Locate the cell with the specified text and output its (x, y) center coordinate. 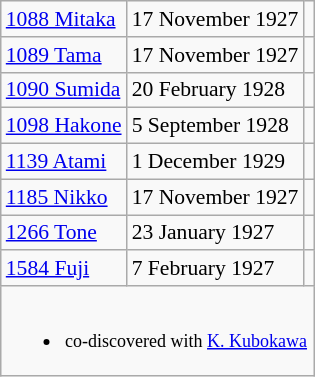
1089 Tama (64, 55)
1 December 1929 (216, 162)
1090 Sumida (64, 90)
20 February 1928 (216, 90)
1139 Atami (64, 162)
1266 Tone (64, 233)
23 January 1927 (216, 233)
1088 Mitaka (64, 19)
1584 Fuji (64, 269)
co-discovered with K. Kubokawa (158, 331)
1185 Nikko (64, 197)
5 September 1928 (216, 126)
7 February 1927 (216, 269)
1098 Hakone (64, 126)
